Search for the cell housing the specified text and yield its [X, Y] center coordinate. 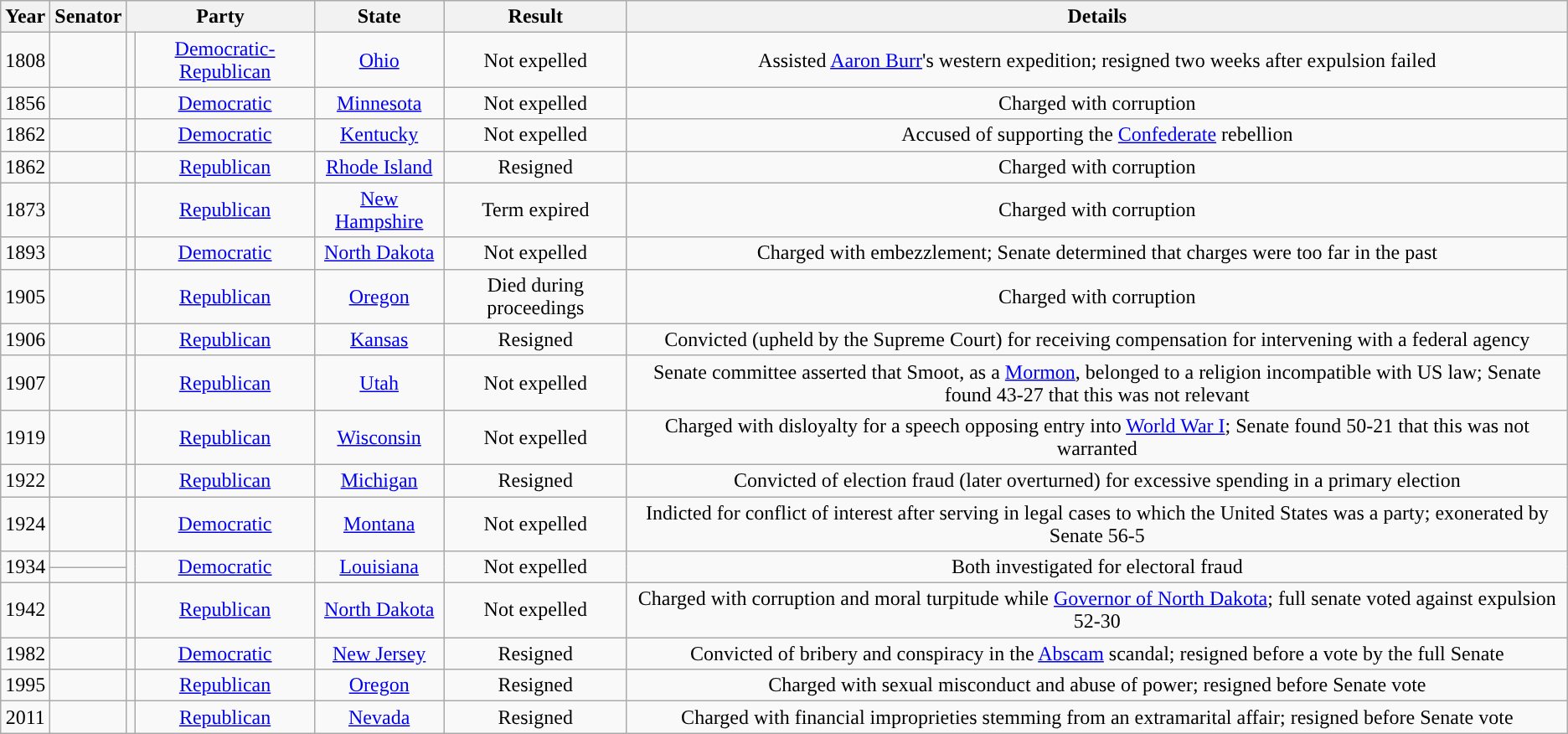
Senator [89, 17]
Ohio [379, 60]
Montana [379, 523]
State [379, 17]
Accused of supporting the Confederate rebellion [1097, 135]
Charged with financial improprieties stemming from an extramarital affair; resigned before Senate vote [1097, 717]
1934 [25, 567]
1995 [25, 685]
Kansas [379, 339]
Details [1097, 17]
2011 [25, 717]
1808 [25, 60]
1873 [25, 209]
Senate committee asserted that Smoot, as a Mormon, belonged to a religion incompatible with US law; Senate found 43-27 that this was not relevant [1097, 382]
Wisconsin [379, 437]
Charged with embezzlement; Senate determined that charges were too far in the past [1097, 253]
Party [220, 17]
Term expired [535, 209]
Kentucky [379, 135]
Assisted Aaron Burr's western expedition; resigned two weeks after expulsion failed [1097, 60]
1905 [25, 297]
New Jersey [379, 654]
Charged with disloyalty for a speech opposing entry into World War I; Senate found 50-21 that this was not warranted [1097, 437]
Convicted of election fraud (later overturned) for excessive spending in a primary election [1097, 480]
Convicted (upheld by the Supreme Court) for receiving compensation for intervening with a federal agency [1097, 339]
Result [535, 17]
Year [25, 17]
Charged with sexual misconduct and abuse of power; resigned before Senate vote [1097, 685]
1922 [25, 480]
Michigan [379, 480]
Both investigated for electoral fraud [1097, 567]
Charged with corruption and moral turpitude while Governor of North Dakota; full senate voted against expulsion 52-30 [1097, 610]
New Hampshire [379, 209]
Minnesota [379, 103]
1919 [25, 437]
Convicted of bribery and conspiracy in the Abscam scandal; resigned before a vote by the full Senate [1097, 654]
1924 [25, 523]
Rhode Island [379, 167]
Louisiana [379, 567]
1982 [25, 654]
Indicted for conflict of interest after serving in legal cases to which the United States was a party; exonerated by Senate 56-5 [1097, 523]
1942 [25, 610]
1907 [25, 382]
Died during proceedings [535, 297]
1856 [25, 103]
1893 [25, 253]
Nevada [379, 717]
Democratic-Republican [224, 60]
Utah [379, 382]
1906 [25, 339]
